Capture the cell that displays the provided text and extract its (x, y) central coordinate. 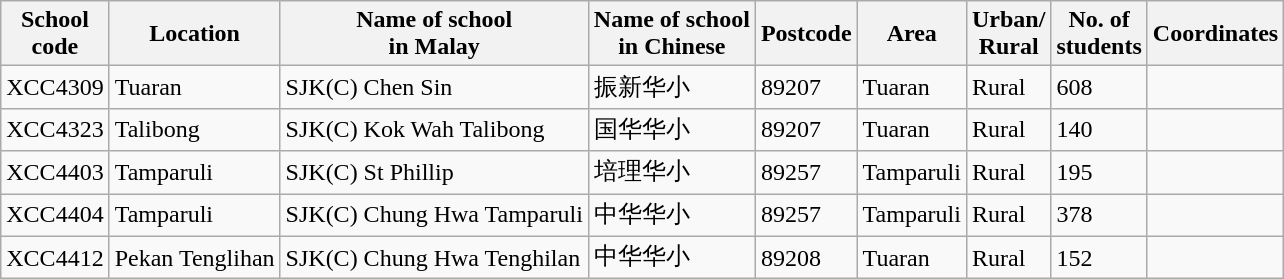
No. ofstudents (1099, 34)
XCC4403 (55, 172)
Pekan Tenglihan (194, 258)
Coordinates (1215, 34)
SJK(C) Kok Wah Talibong (434, 130)
XCC4323 (55, 130)
SJK(C) Chen Sin (434, 88)
608 (1099, 88)
Name of schoolin Chinese (672, 34)
140 (1099, 130)
国华华小 (672, 130)
SJK(C) Chung Hwa Tamparuli (434, 216)
Location (194, 34)
Area (912, 34)
Postcode (806, 34)
XCC4404 (55, 216)
XCC4309 (55, 88)
SJK(C) St Phillip (434, 172)
89208 (806, 258)
Schoolcode (55, 34)
Name of schoolin Malay (434, 34)
XCC4412 (55, 258)
振新华小 (672, 88)
195 (1099, 172)
Talibong (194, 130)
培理华小 (672, 172)
SJK(C) Chung Hwa Tenghilan (434, 258)
152 (1099, 258)
378 (1099, 216)
Urban/Rural (1008, 34)
